Return the [x, y] coordinate for the center point of the cell that contains the specified text.  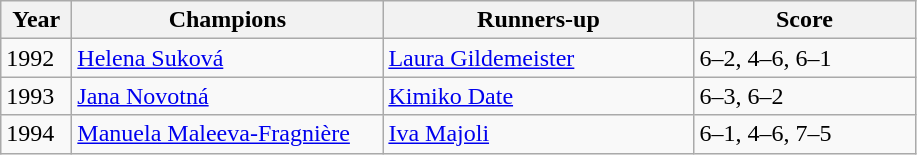
1992 [36, 58]
Iva Majoli [538, 134]
Champions [228, 20]
Score [804, 20]
Helena Suková [228, 58]
Runners-up [538, 20]
Kimiko Date [538, 96]
Laura Gildemeister [538, 58]
1993 [36, 96]
Jana Novotná [228, 96]
6–1, 4–6, 7–5 [804, 134]
Year [36, 20]
6–2, 4–6, 6–1 [804, 58]
1994 [36, 134]
6–3, 6–2 [804, 96]
Manuela Maleeva-Fragnière [228, 134]
